Capture the cell that displays the provided text and extract its [X, Y] central coordinate. 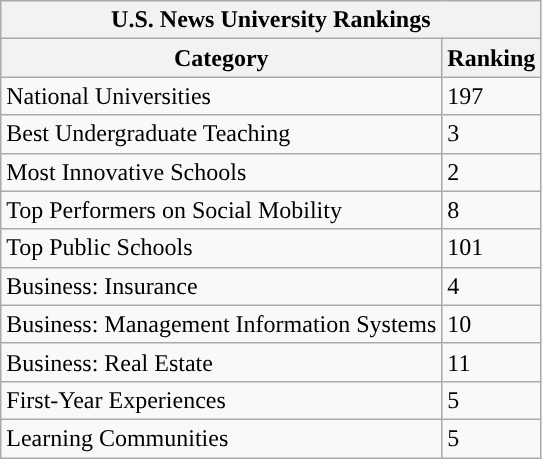
National Universities [222, 96]
Best Undergraduate Teaching [222, 134]
Top Performers on Social Mobility [222, 210]
8 [492, 210]
Learning Communities [222, 438]
101 [492, 248]
10 [492, 324]
4 [492, 286]
Business: Insurance [222, 286]
2 [492, 172]
Most Innovative Schools [222, 172]
Ranking [492, 58]
11 [492, 362]
Business: Real Estate [222, 362]
Category [222, 58]
Business: Management Information Systems [222, 324]
First-Year Experiences [222, 400]
3 [492, 134]
197 [492, 96]
Top Public Schools [222, 248]
U.S. News University Rankings [271, 20]
